Determine the (x, y) coordinate at the center of the cell enclosing the given text.  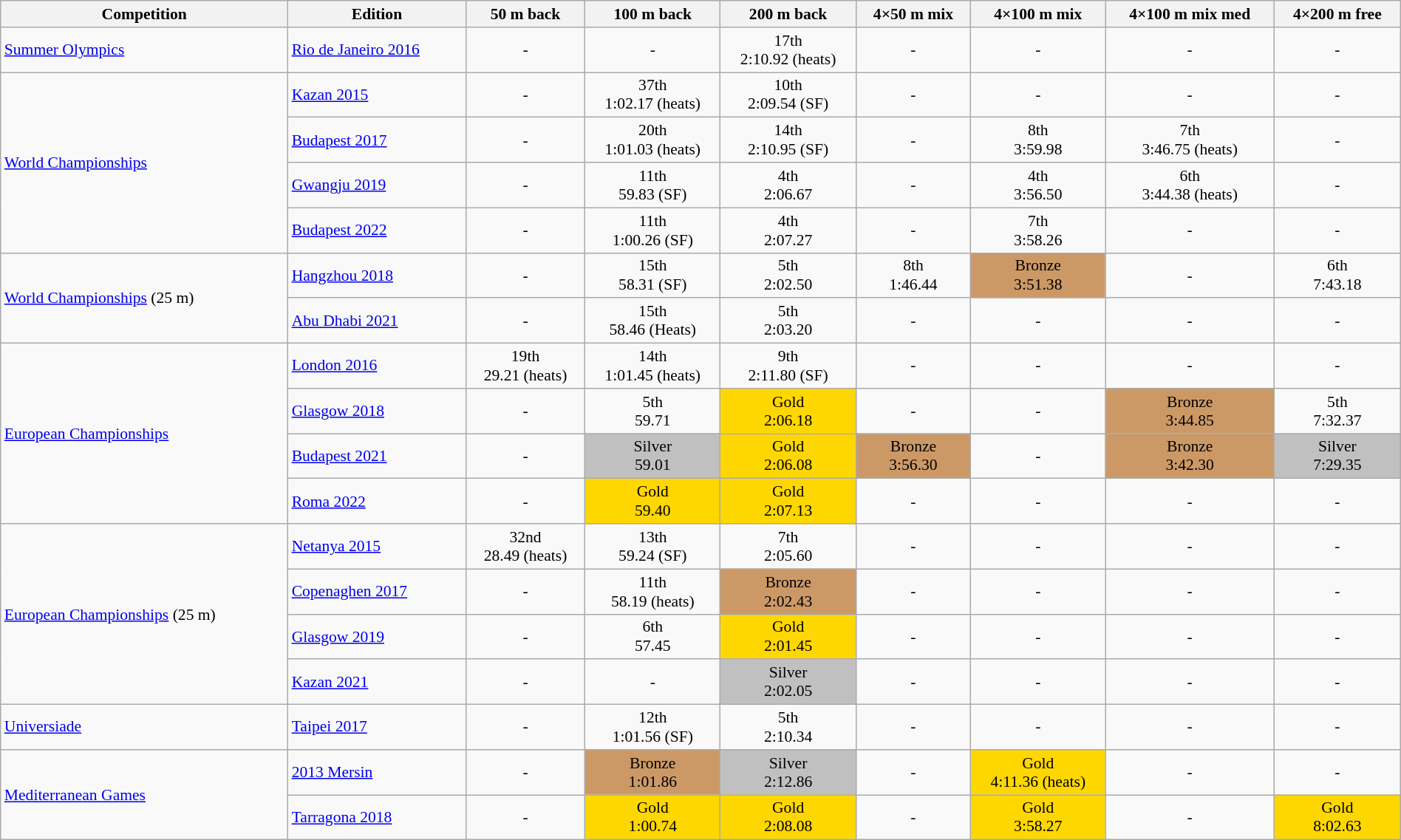
32nd28.49 (heats) (525, 547)
London 2016 (377, 366)
11th1:00.26 (SF) (653, 231)
5th2:02.50 (788, 275)
Netanya 2015 (377, 547)
World Championships (145, 163)
5th7:32.37 (1337, 411)
Silver2:02.05 (788, 683)
19th29.21 (heats) (525, 366)
Gold1:00.74 (653, 817)
10th2:09.54 (SF) (788, 95)
Tarragona 2018 (377, 817)
Bronze3:42.30 (1190, 457)
8th3:59.98 (1038, 140)
8th1:46.44 (913, 275)
14th2:10.95 (SF) (788, 140)
11th58.19 (heats) (653, 591)
7th2:05.60 (788, 547)
European Championships (25 m) (145, 614)
4×100 m mix med (1190, 14)
Gold2:01.45 (788, 637)
Gold2:08.08 (788, 817)
15th58.31 (SF) (653, 275)
Abu Dhabi 2021 (377, 321)
Bronze3:56.30 (913, 457)
5th59.71 (653, 411)
Gwangju 2019 (377, 185)
7th3:58.26 (1038, 231)
7th3:46.75 (heats) (1190, 140)
Copenaghen 2017 (377, 591)
Gold3:58.27 (1038, 817)
100 m back (653, 14)
Gold2:06.18 (788, 411)
European Championships (145, 434)
Budapest 2022 (377, 231)
6th7:43.18 (1337, 275)
4×100 m mix (1038, 14)
Rio de Janeiro 2016 (377, 50)
Budapest 2021 (377, 457)
Roma 2022 (377, 501)
37th1:02.17 (heats) (653, 95)
Silver2:12.86 (788, 773)
Budapest 2017 (377, 140)
4×200 m free (1337, 14)
17th2:10.92 (heats) (788, 50)
Gold2:07.13 (788, 501)
4th3:56.50 (1038, 185)
World Championships (25 m) (145, 298)
200 m back (788, 14)
Bronze2:02.43 (788, 591)
13th59.24 (SF) (653, 547)
Bronze1:01.86 (653, 773)
4th2:06.67 (788, 185)
5th2:10.34 (788, 727)
11th59.83 (SF) (653, 185)
12th1:01.56 (SF) (653, 727)
50 m back (525, 14)
2013 Mersin (377, 773)
Silver59.01 (653, 457)
Glasgow 2019 (377, 637)
Bronze3:51.38 (1038, 275)
Kazan 2021 (377, 683)
Kazan 2015 (377, 95)
4×50 m mix (913, 14)
Hangzhou 2018 (377, 275)
14th1:01.45 (heats) (653, 366)
20th1:01.03 (heats) (653, 140)
Universiade (145, 727)
Competition (145, 14)
4th2:07.27 (788, 231)
6th57.45 (653, 637)
15th58.46 (Heats) (653, 321)
9th2:11.80 (SF) (788, 366)
Gold59.40 (653, 501)
Silver7:29.35 (1337, 457)
6th3:44.38 (heats) (1190, 185)
Gold2:06.08 (788, 457)
Mediterranean Games (145, 795)
Edition (377, 14)
Taipei 2017 (377, 727)
Bronze3:44.85 (1190, 411)
5th2:03.20 (788, 321)
Gold8:02.63 (1337, 817)
Gold4:11.36 (heats) (1038, 773)
Summer Olympics (145, 50)
Glasgow 2018 (377, 411)
